Output the [X, Y] coordinate of the center of the cell containing the given text.  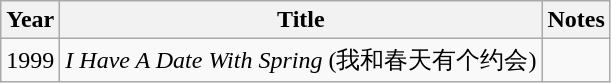
Year [30, 20]
1999 [30, 60]
Notes [576, 20]
I Have A Date With Spring (我和春天有个约会) [301, 60]
Title [301, 20]
